Pinpoint the cell where the given text exists, returning its (X, Y) midpoint coordinate. 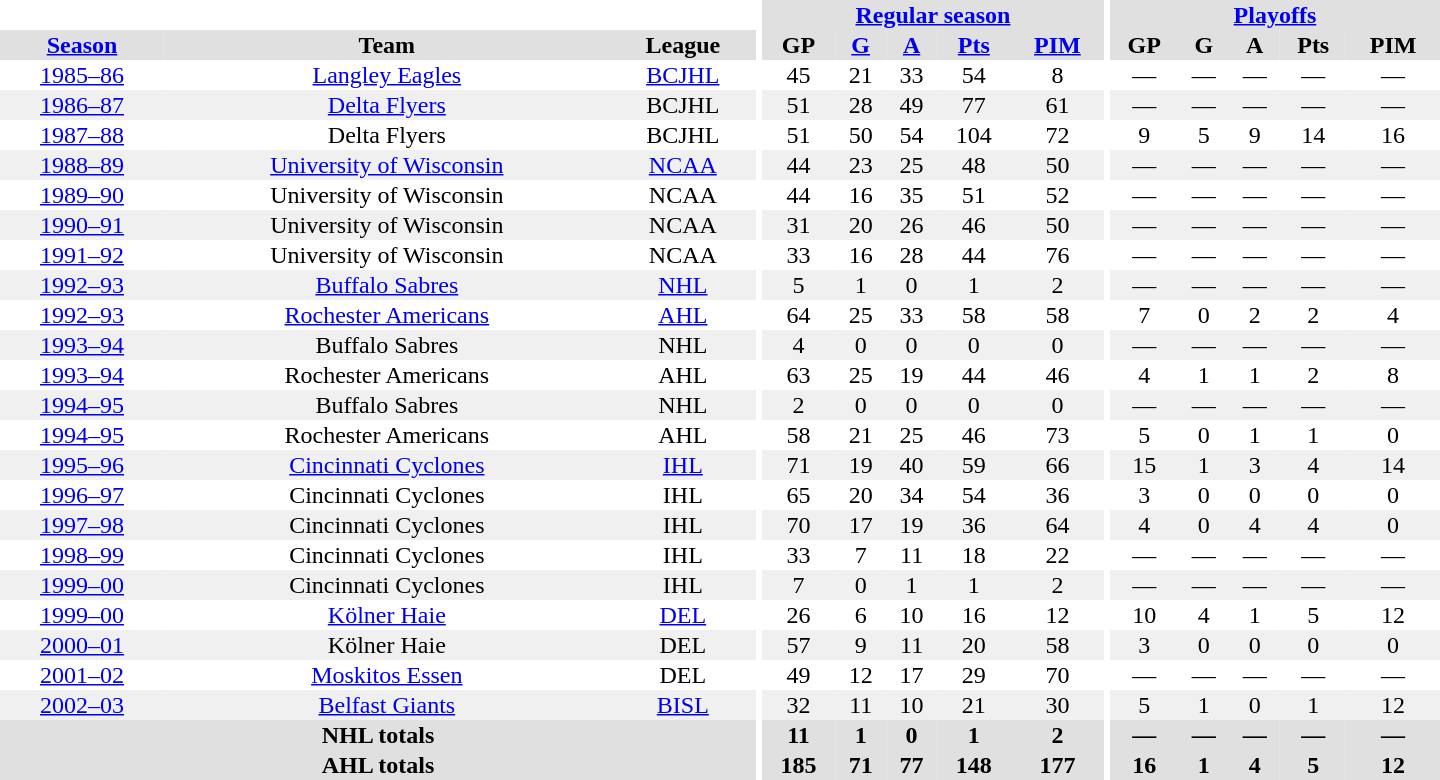
32 (799, 705)
League (683, 45)
185 (799, 765)
AHL totals (378, 765)
177 (1058, 765)
72 (1058, 135)
45 (799, 75)
15 (1144, 465)
66 (1058, 465)
29 (974, 675)
40 (912, 465)
57 (799, 645)
18 (974, 555)
22 (1058, 555)
61 (1058, 105)
59 (974, 465)
2002–03 (82, 705)
35 (912, 195)
31 (799, 225)
52 (1058, 195)
1996–97 (82, 495)
1987–88 (82, 135)
NHL totals (378, 735)
1998–99 (82, 555)
Moskitos Essen (387, 675)
Team (387, 45)
BISL (683, 705)
1990–91 (82, 225)
1985–86 (82, 75)
1997–98 (82, 525)
Season (82, 45)
Regular season (934, 15)
1995–96 (82, 465)
Belfast Giants (387, 705)
76 (1058, 255)
104 (974, 135)
73 (1058, 435)
148 (974, 765)
2001–02 (82, 675)
6 (860, 615)
1988–89 (82, 165)
63 (799, 375)
34 (912, 495)
1991–92 (82, 255)
48 (974, 165)
65 (799, 495)
2000–01 (82, 645)
1989–90 (82, 195)
23 (860, 165)
Playoffs (1275, 15)
Langley Eagles (387, 75)
1986–87 (82, 105)
30 (1058, 705)
